Identify which cell holds the provided text, then report its (X, Y) central coordinate. 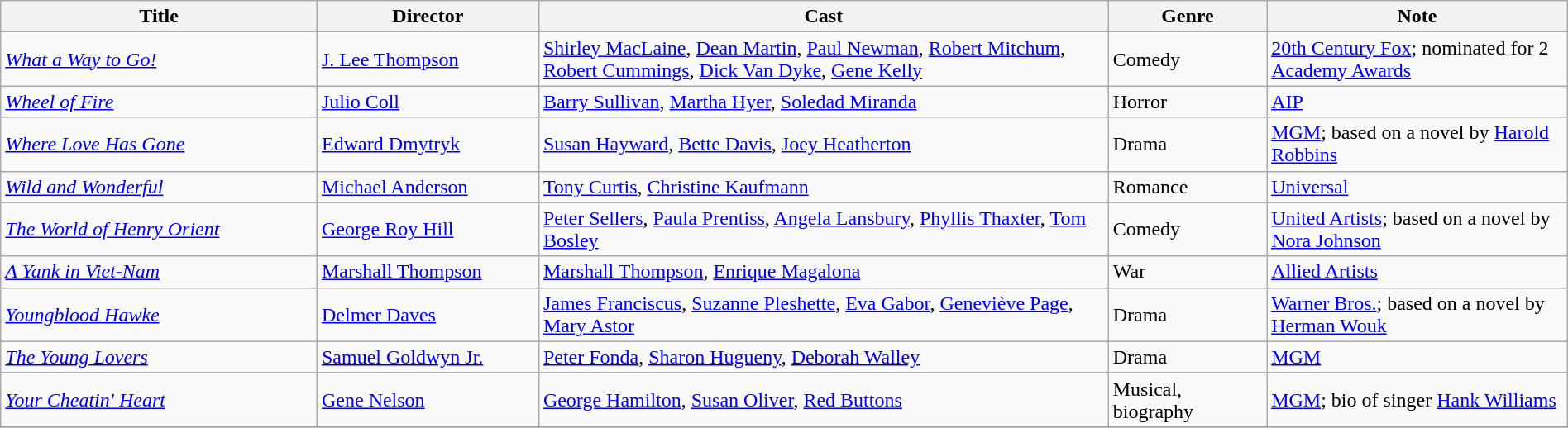
Marshall Thompson, Enrique Magalona (824, 272)
J. Lee Thompson (428, 59)
Michael Anderson (428, 187)
Allied Artists (1417, 272)
Warner Bros.; based on a novel by Herman Wouk (1417, 314)
Genre (1188, 17)
Peter Fonda, Sharon Hugueny, Deborah Walley (824, 357)
War (1188, 272)
Delmer Daves (428, 314)
Shirley MacLaine, Dean Martin, Paul Newman, Robert Mitchum, Robert Cummings, Dick Van Dyke, Gene Kelly (824, 59)
Wild and Wonderful (159, 187)
Wheel of Fire (159, 102)
Susan Hayward, Bette Davis, Joey Heatherton (824, 144)
Your Cheatin' Heart (159, 400)
United Artists; based on a novel by Nora Johnson (1417, 230)
What a Way to Go! (159, 59)
Title (159, 17)
Barry Sullivan, Martha Hyer, Soledad Miranda (824, 102)
The Young Lovers (159, 357)
Musical, biography (1188, 400)
Universal (1417, 187)
Youngblood Hawke (159, 314)
Note (1417, 17)
Gene Nelson (428, 400)
George Hamilton, Susan Oliver, Red Buttons (824, 400)
A Yank in Viet-Nam (159, 272)
20th Century Fox; nominated for 2 Academy Awards (1417, 59)
MGM (1417, 357)
Director (428, 17)
Peter Sellers, Paula Prentiss, Angela Lansbury, Phyllis Thaxter, Tom Bosley (824, 230)
Samuel Goldwyn Jr. (428, 357)
James Franciscus, Suzanne Pleshette, Eva Gabor, Geneviève Page, Mary Astor (824, 314)
Horror (1188, 102)
Edward Dmytryk (428, 144)
Marshall Thompson (428, 272)
The World of Henry Orient (159, 230)
Where Love Has Gone (159, 144)
AIP (1417, 102)
Tony Curtis, Christine Kaufmann (824, 187)
Romance (1188, 187)
George Roy Hill (428, 230)
Julio Coll (428, 102)
MGM; based on a novel by Harold Robbins (1417, 144)
Cast (824, 17)
MGM; bio of singer Hank Williams (1417, 400)
